Determine the (X, Y) coordinate at the center of the cell enclosing the given text.  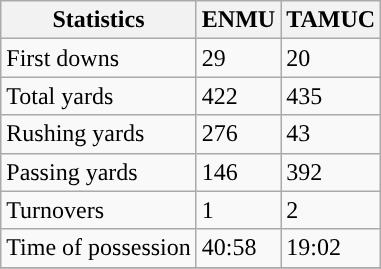
43 (331, 134)
Total yards (99, 96)
435 (331, 96)
276 (238, 134)
ENMU (238, 20)
1 (238, 210)
Statistics (99, 20)
First downs (99, 58)
Passing yards (99, 172)
40:58 (238, 248)
Time of possession (99, 248)
146 (238, 172)
TAMUC (331, 20)
2 (331, 210)
Rushing yards (99, 134)
29 (238, 58)
392 (331, 172)
422 (238, 96)
Turnovers (99, 210)
20 (331, 58)
19:02 (331, 248)
